Return [X, Y] of the center of cell containing provided text 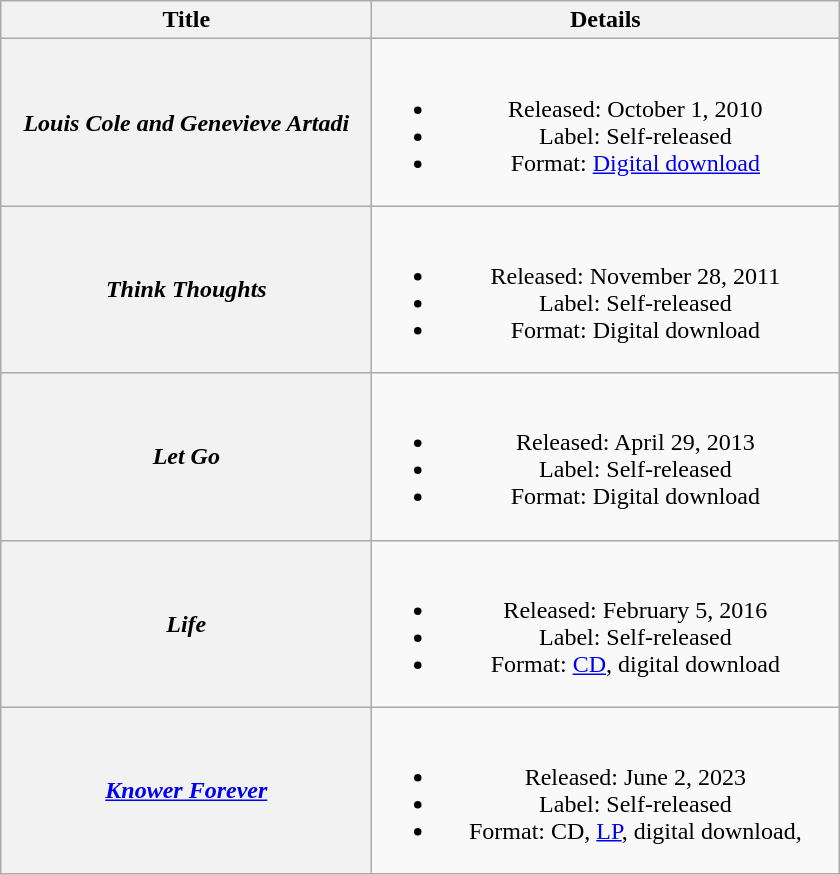
Let Go [186, 456]
Louis Cole and Genevieve Artadi [186, 122]
Released: October 1, 2010Label: Self-releasedFormat: Digital download [606, 122]
Released: April 29, 2013Label: Self-releasedFormat: Digital download [606, 456]
Title [186, 20]
Released: November 28, 2011Label: Self-releasedFormat: Digital download [606, 290]
Released: February 5, 2016Label: Self-releasedFormat: CD, digital download [606, 624]
Life [186, 624]
Details [606, 20]
Knower Forever [186, 790]
Released: June 2, 2023Label: Self-releasedFormat: CD, LP, digital download, [606, 790]
Think Thoughts [186, 290]
